Scan for the cell matching the given text and deliver its (x, y) coordinate at center. 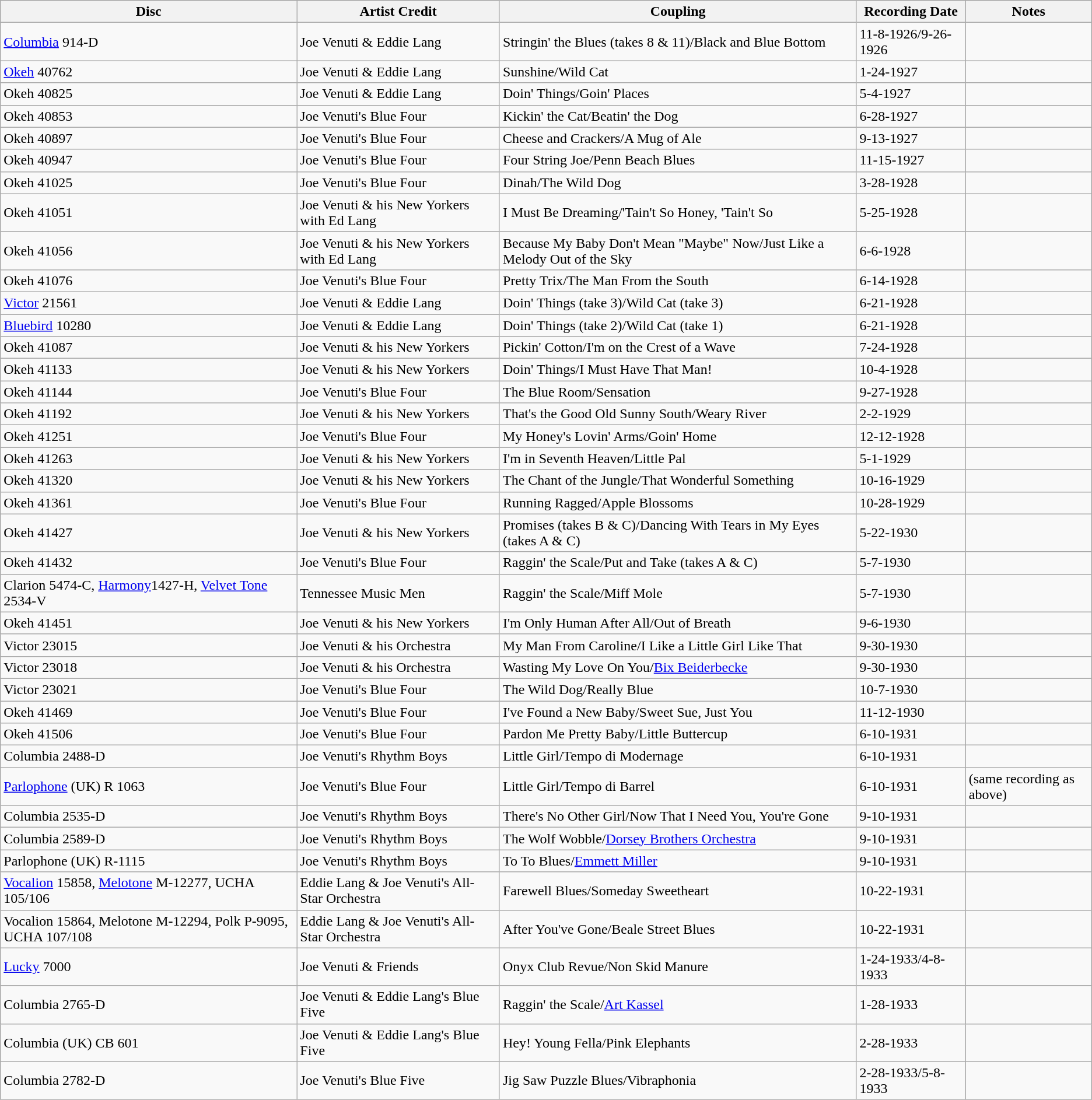
Dinah/The Wild Dog (678, 183)
I Must Be Dreaming/'Tain't So Honey, 'Tain't So (678, 212)
Okeh 40825 (149, 94)
After You've Gone/Beale Street Blues (678, 929)
Okeh 41263 (149, 458)
Joe Venuti's Blue Five (398, 1080)
The Blue Room/Sensation (678, 392)
11-15-1927 (911, 160)
Doin' Things/I Must Have That Man! (678, 370)
Okeh 41451 (149, 623)
Victor 21561 (149, 303)
Bluebird 10280 (149, 325)
To To Blues/Emmett Miller (678, 861)
Doin' Things/Goin' Places (678, 94)
Doin' Things (take 3)/Wild Cat (take 3) (678, 303)
9-13-1927 (911, 138)
Okeh 41056 (149, 251)
Joe Venuti & Friends (398, 967)
Parlophone (UK) R 1063 (149, 786)
Tennessee Music Men (398, 593)
Disc (149, 12)
12-12-1928 (911, 436)
10-16-1929 (911, 481)
Raggin' the Scale/Art Kassel (678, 1004)
Okeh 41320 (149, 481)
My Honey's Lovin' Arms/Goin' Home (678, 436)
6-28-1927 (911, 116)
Wasting My Love On You/Bix Beiderbecke (678, 667)
9-6-1930 (911, 623)
6-6-1928 (911, 251)
Pretty Trix/The Man From the South (678, 281)
Doin' Things (take 2)/Wild Cat (take 1) (678, 325)
Victor 23015 (149, 645)
Columbia 2488-D (149, 756)
Okeh 41025 (149, 183)
5-22-1930 (911, 533)
Okeh 40853 (149, 116)
1-28-1933 (911, 1004)
The Wolf Wobble/Dorsey Brothers Orchestra (678, 839)
Farewell Blues/Someday Sweetheart (678, 891)
Okeh 41192 (149, 414)
2-28-1933/5-8-1933 (911, 1080)
11-12-1930 (911, 712)
1-24-1927 (911, 72)
There's No Other Girl/Now That I Need You, You're Gone (678, 817)
Okeh 41506 (149, 734)
Columbia (UK) CB 601 (149, 1043)
Lucky 7000 (149, 967)
(same recording as above) (1028, 786)
Okeh 41251 (149, 436)
That's the Good Old Sunny South/Weary River (678, 414)
Okeh 41432 (149, 563)
Four String Joe/Penn Beach Blues (678, 160)
Raggin' the Scale/Miff Mole (678, 593)
Okeh 41144 (149, 392)
Clarion 5474-C, Harmony1427-H, Velvet Tone 2534-V (149, 593)
Columbia 914-D (149, 42)
Parlophone (UK) R-1115 (149, 861)
Promises (takes B & C)/Dancing With Tears in My Eyes (takes A & C) (678, 533)
My Man From Caroline/I Like a Little Girl Like That (678, 645)
Vocalion 15858, Melotone M-12277, UCHA 105/106 (149, 891)
Jig Saw Puzzle Blues/Vibraphonia (678, 1080)
Okeh 41133 (149, 370)
1-24-1933/4-8-1933 (911, 967)
10-7-1930 (911, 689)
Pickin' Cotton/I'm on the Crest of a Wave (678, 348)
Hey! Young Fella/Pink Elephants (678, 1043)
3-28-1928 (911, 183)
7-24-1928 (911, 348)
Okeh 41087 (149, 348)
10-4-1928 (911, 370)
Columbia 2782-D (149, 1080)
Cheese and Crackers/A Mug of Ale (678, 138)
Okeh 41361 (149, 503)
Little Girl/Tempo di Modernage (678, 756)
Victor 23021 (149, 689)
Victor 23018 (149, 667)
5-4-1927 (911, 94)
Okeh 41051 (149, 212)
The Chant of the Jungle/That Wonderful Something (678, 481)
Because My Baby Don't Mean "Maybe" Now/Just Like a Melody Out of the Sky (678, 251)
10-28-1929 (911, 503)
Vocalion 15864, Melotone M-12294, Polk P-9095, UCHA 107/108 (149, 929)
Stringin' the Blues (takes 8 & 11)/Black and Blue Bottom (678, 42)
Notes (1028, 12)
2-28-1933 (911, 1043)
Kickin' the Cat/Beatin' the Dog (678, 116)
Okeh 41427 (149, 533)
Recording Date (911, 12)
Okeh 40897 (149, 138)
Okeh 41469 (149, 712)
Coupling (678, 12)
5-1-1929 (911, 458)
Onyx Club Revue/Non Skid Manure (678, 967)
I'm Only Human After All/Out of Breath (678, 623)
I've Found a New Baby/Sweet Sue, Just You (678, 712)
9-27-1928 (911, 392)
Columbia 2535-D (149, 817)
Raggin' the Scale/Put and Take (takes A & C) (678, 563)
11-8-1926/9-26-1926 (911, 42)
2-2-1929 (911, 414)
Okeh 41076 (149, 281)
The Wild Dog/Really Blue (678, 689)
I'm in Seventh Heaven/Little Pal (678, 458)
Sunshine/Wild Cat (678, 72)
Little Girl/Tempo di Barrel (678, 786)
Okeh 40762 (149, 72)
Okeh 40947 (149, 160)
Columbia 2589-D (149, 839)
6-14-1928 (911, 281)
Running Ragged/Apple Blossoms (678, 503)
Columbia 2765-D (149, 1004)
5-25-1928 (911, 212)
Pardon Me Pretty Baby/Little Buttercup (678, 734)
Artist Credit (398, 12)
